From the cell containing the given text, extract its center point as (X, Y) coordinate. 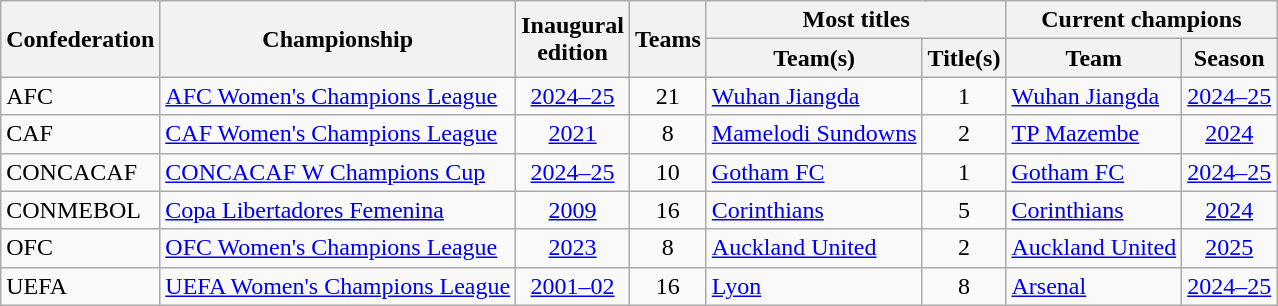
2021 (573, 134)
UEFA Women's Champions League (338, 286)
Teams (668, 39)
OFC Women's Champions League (338, 248)
CONMEBOL (80, 210)
TP Mazembe (1094, 134)
Most titles (856, 20)
Current champions (1142, 20)
CAF Women's Champions League (338, 134)
Season (1230, 58)
UEFA (80, 286)
2023 (573, 248)
CONCACAF W Champions Cup (338, 172)
10 (668, 172)
AFC (80, 96)
CONCACAF (80, 172)
Inauguraledition (573, 39)
Mamelodi Sundowns (814, 134)
2001–02 (573, 286)
5 (964, 210)
Lyon (814, 286)
AFC Women's Champions League (338, 96)
Team(s) (814, 58)
Copa Libertadores Femenina (338, 210)
21 (668, 96)
OFC (80, 248)
Confederation (80, 39)
Title(s) (964, 58)
Championship (338, 39)
Team (1094, 58)
CAF (80, 134)
2025 (1230, 248)
2009 (573, 210)
Arsenal (1094, 286)
